Output the [X, Y] coordinate of the center of the cell containing the given text.  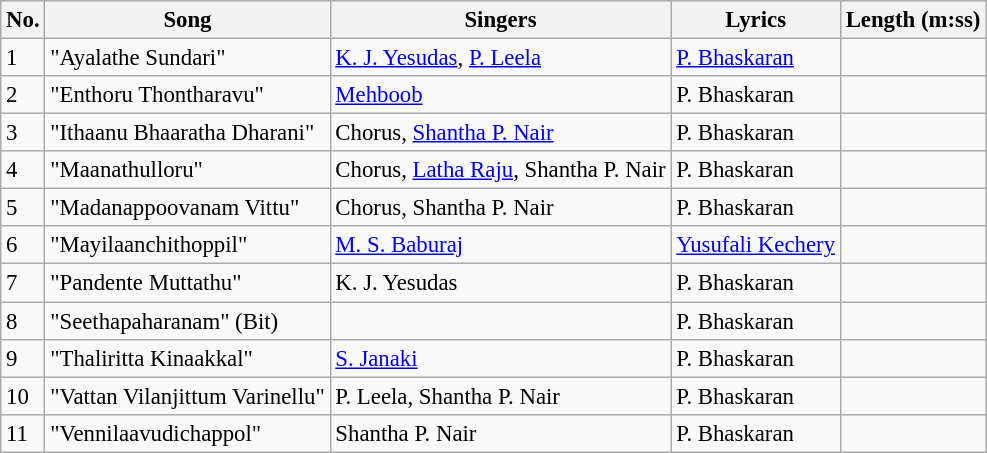
8 [23, 321]
4 [23, 170]
9 [23, 358]
"Enthoru Thontharavu" [188, 95]
Lyrics [756, 20]
Singers [500, 20]
"Ithaanu Bhaaratha Dharani" [188, 133]
No. [23, 20]
"Vennilaavudichappol" [188, 433]
7 [23, 283]
P. Leela, Shantha P. Nair [500, 396]
Chorus, Latha Raju, Shantha P. Nair [500, 170]
K. J. Yesudas [500, 283]
M. S. Baburaj [500, 245]
Yusufali Kechery [756, 245]
11 [23, 433]
"Seethapaharanam" (Bit) [188, 321]
"Vattan Vilanjittum Varinellu" [188, 396]
Mehboob [500, 95]
6 [23, 245]
"Pandente Muttathu" [188, 283]
"Mayilaanchithoppil" [188, 245]
10 [23, 396]
"Thaliritta Kinaakkal" [188, 358]
Length (m:ss) [912, 20]
1 [23, 58]
Song [188, 20]
S. Janaki [500, 358]
"Ayalathe Sundari" [188, 58]
"Madanappoovanam Vittu" [188, 208]
K. J. Yesudas, P. Leela [500, 58]
5 [23, 208]
Shantha P. Nair [500, 433]
2 [23, 95]
"Maanathulloru" [188, 170]
3 [23, 133]
